Provide the [X, Y] coordinate of the cell's center where the given text is located.  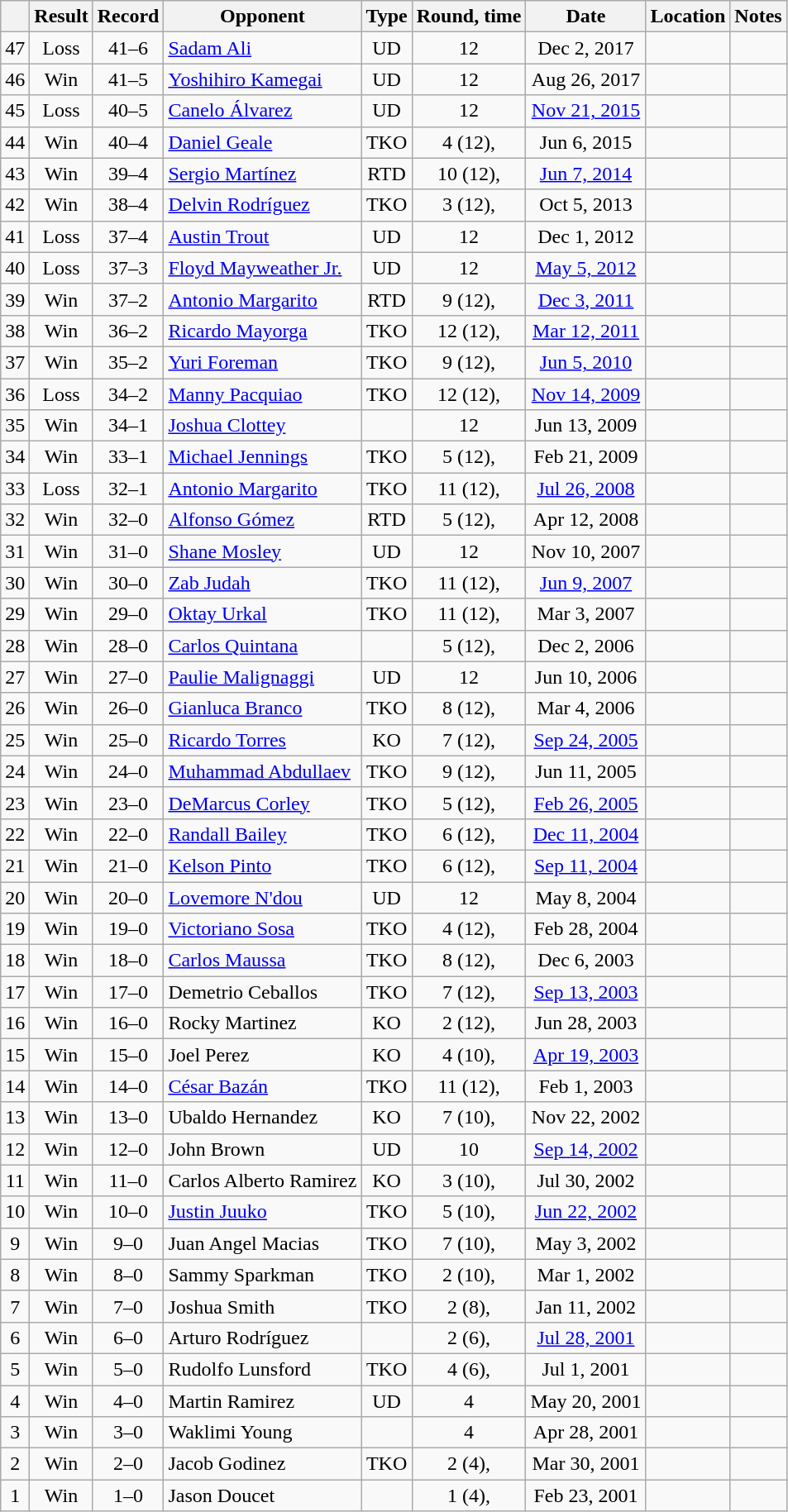
Jacob Godinez [263, 1464]
Paulie Malignaggi [263, 677]
Dec 2, 2006 [585, 646]
29 [15, 614]
32–0 [128, 520]
Jan 11, 2002 [585, 1306]
Round, time [469, 17]
7 [15, 1306]
5 [15, 1369]
Mar 30, 2001 [585, 1464]
Record [128, 17]
16 [15, 1023]
Victoriano Sosa [263, 929]
Gianluca Branco [263, 708]
9 [15, 1243]
Joel Perez [263, 1055]
Ricardo Torres [263, 740]
36–2 [128, 331]
Apr 12, 2008 [585, 520]
26 [15, 708]
14 [15, 1086]
5 (10), [469, 1212]
Apr 28, 2001 [585, 1433]
33–1 [128, 457]
31 [15, 551]
21–0 [128, 866]
23–0 [128, 803]
4 (10), [469, 1055]
13–0 [128, 1118]
Delvin Rodríguez [263, 205]
Manny Pacquiao [263, 394]
Feb 28, 2004 [585, 929]
25–0 [128, 740]
Alfonso Gómez [263, 520]
20–0 [128, 897]
22 [15, 834]
30–0 [128, 583]
39 [15, 299]
14–0 [128, 1086]
DeMarcus Corley [263, 803]
1 [15, 1495]
Juan Angel Macias [263, 1243]
40–5 [128, 111]
44 [15, 142]
19–0 [128, 929]
37–2 [128, 299]
6–0 [128, 1338]
César Bazán [263, 1086]
Dec 3, 2011 [585, 299]
Oct 5, 2013 [585, 205]
May 8, 2004 [585, 897]
Carlos Maussa [263, 961]
34–1 [128, 426]
Sep 11, 2004 [585, 866]
Jun 9, 2007 [585, 583]
38–4 [128, 205]
17 [15, 992]
42 [15, 205]
Sep 24, 2005 [585, 740]
4 (6), [469, 1369]
27 [15, 677]
Randall Bailey [263, 834]
Austin Trout [263, 236]
2 (8), [469, 1306]
33 [15, 489]
Feb 26, 2005 [585, 803]
Notes [758, 17]
Jun 10, 2006 [585, 677]
Shane Mosley [263, 551]
25 [15, 740]
4–0 [128, 1401]
41–5 [128, 79]
8–0 [128, 1275]
Joshua Clottey [263, 426]
Demetrio Ceballos [263, 992]
10 (12), [469, 174]
Daniel Geale [263, 142]
Opponent [263, 17]
32 [15, 520]
40–4 [128, 142]
Mar 1, 2002 [585, 1275]
Kelson Pinto [263, 866]
15 [15, 1055]
35 [15, 426]
Sadam Ali [263, 48]
3 [15, 1433]
41–6 [128, 48]
20 [15, 897]
13 [15, 1118]
Lovemore N'dou [263, 897]
19 [15, 929]
16–0 [128, 1023]
Canelo Álvarez [263, 111]
Jun 28, 2003 [585, 1023]
21 [15, 866]
Jul 1, 2001 [585, 1369]
2 [15, 1464]
Jul 26, 2008 [585, 489]
23 [15, 803]
Nov 21, 2015 [585, 111]
Dec 11, 2004 [585, 834]
11 [15, 1181]
Nov 22, 2002 [585, 1118]
Rocky Martinez [263, 1023]
2–0 [128, 1464]
43 [15, 174]
11–0 [128, 1181]
34 [15, 457]
Apr 19, 2003 [585, 1055]
3 (10), [469, 1181]
1–0 [128, 1495]
Carlos Quintana [263, 646]
Sammy Sparkman [263, 1275]
28 [15, 646]
Jun 11, 2005 [585, 771]
May 20, 2001 [585, 1401]
Feb 21, 2009 [585, 457]
Joshua Smith [263, 1306]
Oktay Urkal [263, 614]
18–0 [128, 961]
Waklimi Young [263, 1433]
15–0 [128, 1055]
22–0 [128, 834]
34–2 [128, 394]
47 [15, 48]
Dec 2, 2017 [585, 48]
Nov 10, 2007 [585, 551]
Mar 4, 2006 [585, 708]
7–0 [128, 1306]
Jul 28, 2001 [585, 1338]
Nov 14, 2009 [585, 394]
35–2 [128, 362]
Jun 22, 2002 [585, 1212]
9–0 [128, 1243]
3 (12), [469, 205]
37–3 [128, 268]
6 [15, 1338]
36 [15, 394]
Justin Juuko [263, 1212]
2 (10), [469, 1275]
30 [15, 583]
May 5, 2012 [585, 268]
12–0 [128, 1149]
May 3, 2002 [585, 1243]
26–0 [128, 708]
Michael Jennings [263, 457]
John Brown [263, 1149]
1 (4), [469, 1495]
39–4 [128, 174]
10–0 [128, 1212]
Jul 30, 2002 [585, 1181]
17–0 [128, 992]
37 [15, 362]
3–0 [128, 1433]
31–0 [128, 551]
Feb 1, 2003 [585, 1086]
Carlos Alberto Ramirez [263, 1181]
37–4 [128, 236]
Zab Judah [263, 583]
2 (12), [469, 1023]
Jun 6, 2015 [585, 142]
Floyd Mayweather Jr. [263, 268]
27–0 [128, 677]
Dec 1, 2012 [585, 236]
Ubaldo Hernandez [263, 1118]
24–0 [128, 771]
46 [15, 79]
Jun 5, 2010 [585, 362]
5–0 [128, 1369]
Result [61, 17]
Jun 13, 2009 [585, 426]
32–1 [128, 489]
Martin Ramirez [263, 1401]
Arturo Rodríguez [263, 1338]
Sep 14, 2002 [585, 1149]
Date [585, 17]
40 [15, 268]
8 [15, 1275]
Muhammad Abdullaev [263, 771]
Rudolfo Lunsford [263, 1369]
38 [15, 331]
Yuri Foreman [263, 362]
Location [688, 17]
Yoshihiro Kamegai [263, 79]
Feb 23, 2001 [585, 1495]
Sep 13, 2003 [585, 992]
Mar 12, 2011 [585, 331]
2 (6), [469, 1338]
45 [15, 111]
18 [15, 961]
Jason Doucet [263, 1495]
24 [15, 771]
Sergio Martínez [263, 174]
2 (4), [469, 1464]
Dec 6, 2003 [585, 961]
Ricardo Mayorga [263, 331]
Aug 26, 2017 [585, 79]
Type [387, 17]
Mar 3, 2007 [585, 614]
Jun 7, 2014 [585, 174]
28–0 [128, 646]
29–0 [128, 614]
41 [15, 236]
